Identify which cell holds the provided text, then report its (X, Y) central coordinate. 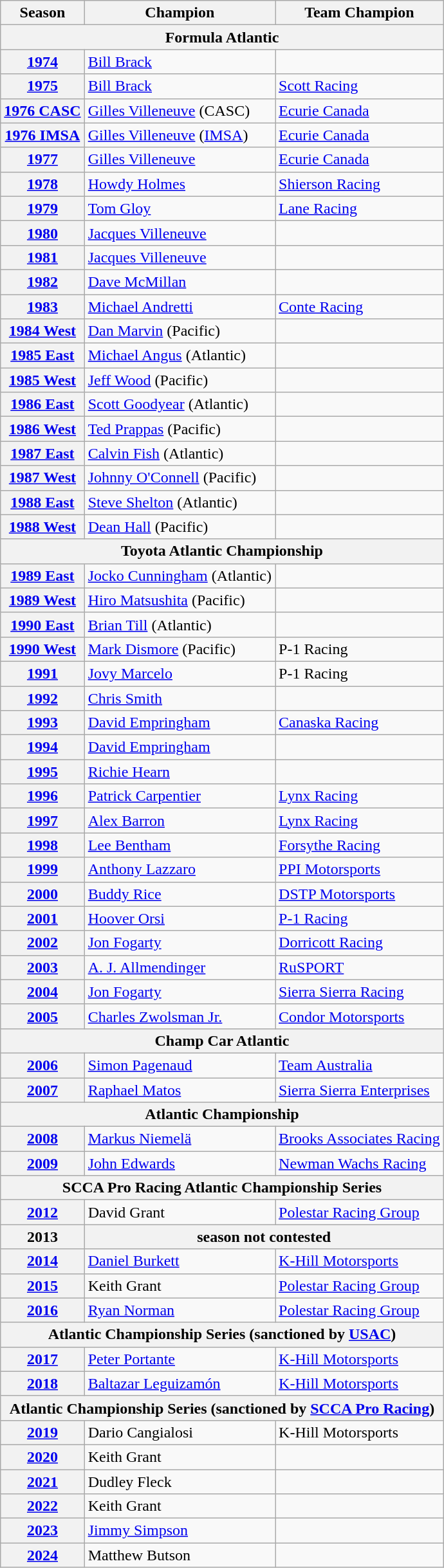
2022 (42, 1506)
Jeff Wood (Pacific) (180, 380)
Team Australia (360, 1065)
1991 (42, 673)
2017 (42, 1359)
1980 (42, 233)
2014 (42, 1261)
1986 East (42, 405)
Alex Barron (180, 821)
2016 (42, 1310)
Champ Car Atlantic (222, 1041)
Sierra Sierra Racing (360, 992)
Patrick Carpentier (180, 796)
1977 (42, 160)
Hoover Orsi (180, 918)
Calvin Fish (Atlantic) (180, 453)
Ryan Norman (180, 1310)
Jovy Marcelo (180, 673)
Season (42, 13)
1998 (42, 845)
2021 (42, 1481)
Canaska Racing (360, 723)
1976 IMSA (42, 135)
1995 (42, 772)
2006 (42, 1065)
1984 West (42, 331)
2008 (42, 1139)
Dan Marvin (Pacific) (180, 331)
Forsythe Racing (360, 845)
2004 (42, 992)
Charles Zwolsman Jr. (180, 1016)
Lee Bentham (180, 845)
2018 (42, 1383)
1987 East (42, 453)
Matthew Butson (180, 1555)
Champion (180, 13)
2023 (42, 1531)
Gilles Villeneuve (CASC) (180, 111)
Scott Racing (360, 86)
Simon Pagenaud (180, 1065)
Toyota Atlantic Championship (222, 551)
Formula Atlantic (222, 37)
Conte Racing (360, 307)
2012 (42, 1212)
David Grant (180, 1212)
season not contested (264, 1237)
1989 West (42, 600)
Gilles Villeneuve (180, 160)
1978 (42, 184)
1986 West (42, 429)
Atlantic Championship Series (sanctioned by USAC) (222, 1335)
Condor Motorsports (360, 1016)
Sierra Sierra Enterprises (360, 1090)
1987 West (42, 478)
Dorricott Racing (360, 943)
A. J. Allmendinger (180, 967)
Mark Dismore (Pacific) (180, 649)
Brooks Associates Racing (360, 1139)
DSTP Motorsports (360, 894)
1988 West (42, 527)
1985 East (42, 356)
Brian Till (Atlantic) (180, 624)
1999 (42, 870)
Peter Portante (180, 1359)
1979 (42, 208)
Steve Shelton (Atlantic) (180, 502)
1975 (42, 86)
2024 (42, 1555)
PPI Motorsports (360, 870)
2007 (42, 1090)
Newman Wachs Racing (360, 1163)
Scott Goodyear (Atlantic) (180, 405)
2009 (42, 1163)
2019 (42, 1432)
1985 West (42, 380)
1993 (42, 723)
1996 (42, 796)
Dario Cangialosi (180, 1432)
Michael Andretti (180, 307)
Gilles Villeneuve (IMSA) (180, 135)
Dudley Fleck (180, 1481)
Johnny O'Connell (Pacific) (180, 478)
Markus Niemelä (180, 1139)
Michael Angus (Atlantic) (180, 356)
1992 (42, 698)
1989 East (42, 576)
Howdy Holmes (180, 184)
1990 East (42, 624)
SCCA Pro Racing Atlantic Championship Series (222, 1188)
Tom Gloy (180, 208)
2013 (42, 1237)
2001 (42, 918)
2015 (42, 1286)
Hiro Matsushita (Pacific) (180, 600)
Lane Racing (360, 208)
1974 (42, 62)
1990 West (42, 649)
Raphael Matos (180, 1090)
Dave McMillan (180, 282)
Jimmy Simpson (180, 1531)
2002 (42, 943)
Jocko Cunningham (Atlantic) (180, 576)
RuSPORT (360, 967)
Daniel Burkett (180, 1261)
Shierson Racing (360, 184)
Buddy Rice (180, 894)
1976 CASC (42, 111)
Chris Smith (180, 698)
1982 (42, 282)
2020 (42, 1457)
Anthony Lazzaro (180, 870)
1988 East (42, 502)
1983 (42, 307)
Atlantic Championship Series (sanctioned by SCCA Pro Racing) (222, 1408)
1994 (42, 747)
1981 (42, 257)
Ted Prappas (Pacific) (180, 429)
1997 (42, 821)
Dean Hall (Pacific) (180, 527)
2000 (42, 894)
Atlantic Championship (222, 1115)
Baltazar Leguizamón (180, 1383)
Team Champion (360, 13)
John Edwards (180, 1163)
2003 (42, 967)
2005 (42, 1016)
Richie Hearn (180, 772)
